Scan for the cell matching the given text and deliver its (X, Y) coordinate at center. 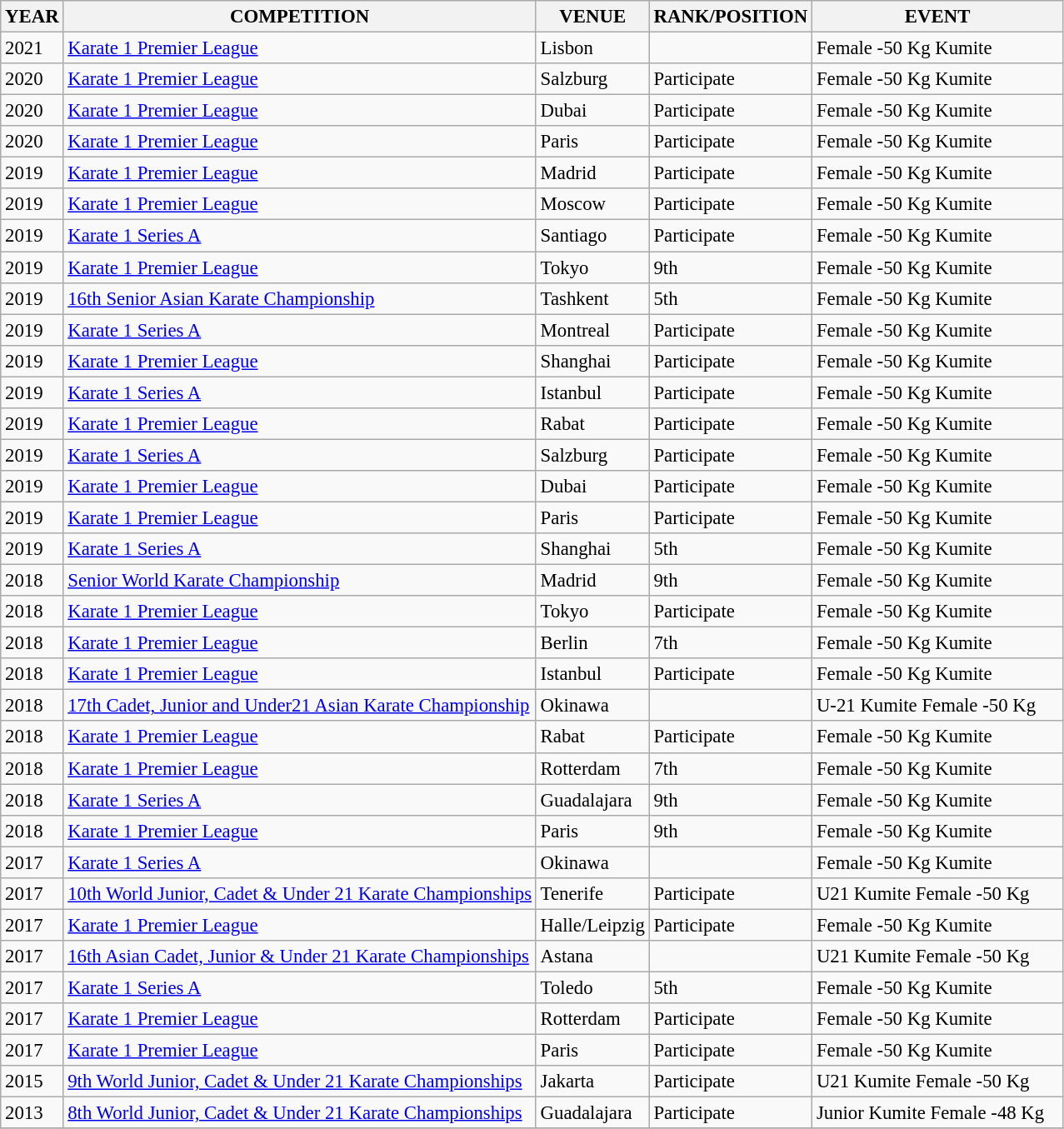
COMPETITION (300, 17)
Junior Kumite Female -48 Kg (938, 1113)
Montreal (592, 330)
Astana (592, 957)
Halle/Leipzig (592, 925)
Toledo (592, 987)
10th World Junior, Cadet & Under 21 Karate Championships (300, 894)
2015 (32, 1082)
YEAR (32, 17)
16th Asian Cadet, Junior & Under 21 Karate Championships (300, 957)
Lisbon (592, 48)
2013 (32, 1113)
RANK/POSITION (730, 17)
Tenerife (592, 894)
16th Senior Asian Karate Championship (300, 298)
2021 (32, 48)
Senior World Karate Championship (300, 581)
VENUE (592, 17)
U-21 Kumite Female -50 Kg (938, 706)
Berlin (592, 643)
Moscow (592, 204)
EVENT (938, 17)
Jakarta (592, 1082)
Santiago (592, 236)
Tashkent (592, 298)
8th World Junior, Cadet & Under 21 Karate Championships (300, 1113)
17th Cadet, Junior and Under21 Asian Karate Championship (300, 706)
9th World Junior, Cadet & Under 21 Karate Championships (300, 1082)
